From the cell containing the given text, extract its center point as (x, y) coordinate. 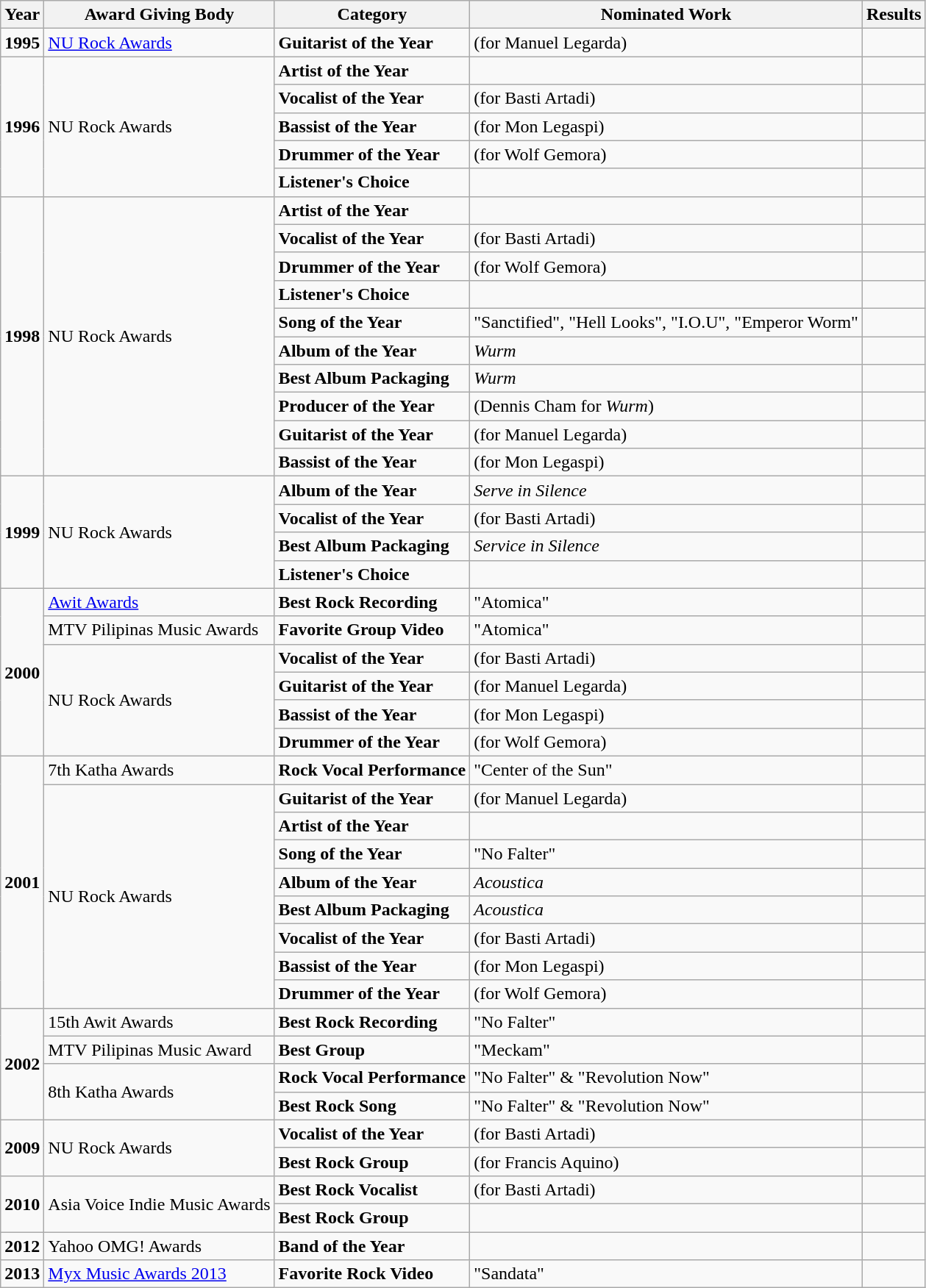
Award Giving Body (159, 15)
Best Rock Song (372, 1106)
(for Francis Aquino) (666, 1162)
Favorite Group Video (372, 630)
2012 (22, 1246)
Service in Silence (666, 546)
MTV Pilipinas Music Awards (159, 630)
Category (372, 15)
1998 (22, 337)
Producer of the Year (372, 407)
Year (22, 15)
15th Awit Awards (159, 1022)
1995 (22, 43)
Best Rock Vocalist (372, 1189)
2009 (22, 1148)
Band of the Year (372, 1246)
"Sanctified", "Hell Looks", "I.O.U", "Emperor Worm" (666, 322)
Asia Voice Indie Music Awards (159, 1203)
8th Katha Awards (159, 1092)
2000 (22, 672)
Nominated Work (666, 15)
1996 (22, 126)
Results (894, 15)
(Dennis Cham for Wurm) (666, 407)
Favorite Rock Video (372, 1274)
Best Group (372, 1050)
"Meckam" (666, 1050)
2002 (22, 1064)
Serve in Silence (666, 490)
1999 (22, 532)
Myx Music Awards 2013 (159, 1274)
2013 (22, 1274)
7th Katha Awards (159, 770)
"Center of the Sun" (666, 770)
"Sandata" (666, 1274)
2010 (22, 1203)
2001 (22, 882)
Awit Awards (159, 602)
MTV Pilipinas Music Award (159, 1050)
Yahoo OMG! Awards (159, 1246)
